Return [x, y] of the center of cell containing provided text 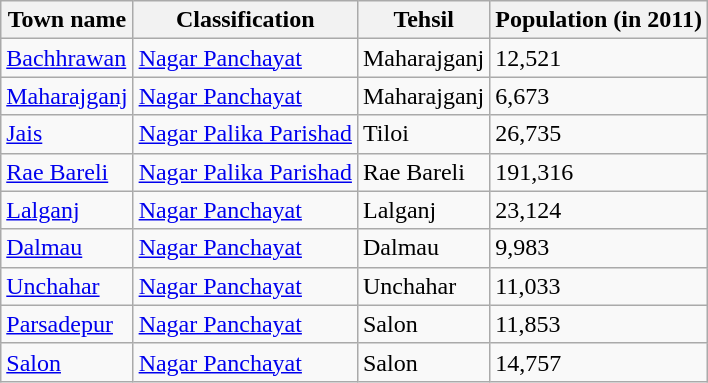
26,735 [599, 134]
Classification [245, 20]
Bachhrawan [67, 58]
12,521 [599, 58]
191,316 [599, 172]
6,673 [599, 96]
Population (in 2011) [599, 20]
Parsadepur [67, 324]
Tiloi [423, 134]
11,033 [599, 286]
9,983 [599, 248]
23,124 [599, 210]
14,757 [599, 362]
Town name [67, 20]
Tehsil [423, 20]
Jais [67, 134]
11,853 [599, 324]
